Return [X, Y] of the center of cell containing provided text 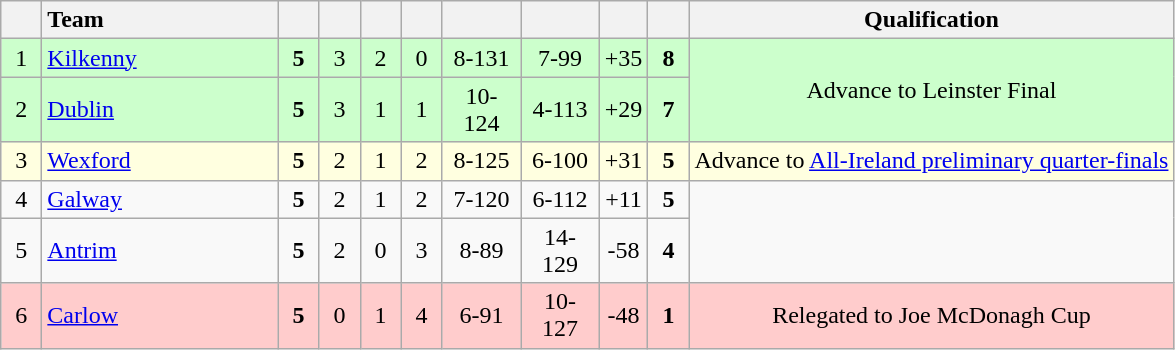
6-100 [560, 161]
Wexford [160, 161]
7-120 [482, 199]
Carlow [160, 316]
14-129 [560, 250]
8-131 [482, 58]
Qualification [932, 20]
Dublin [160, 110]
6-91 [482, 316]
Galway [160, 199]
8-89 [482, 250]
7 [668, 110]
4-113 [560, 110]
8 [668, 58]
Kilkenny [160, 58]
10-124 [482, 110]
+11 [624, 199]
10-127 [560, 316]
Antrim [160, 250]
Advance to Leinster Final [932, 90]
6 [22, 316]
Team [160, 20]
+31 [624, 161]
Advance to All-Ireland preliminary quarter-finals [932, 161]
6-112 [560, 199]
7-99 [560, 58]
-48 [624, 316]
8-125 [482, 161]
+29 [624, 110]
+35 [624, 58]
Relegated to Joe McDonagh Cup [932, 316]
-58 [624, 250]
